Find where the given text appears and provide that cell's center as (x, y) coordinate. 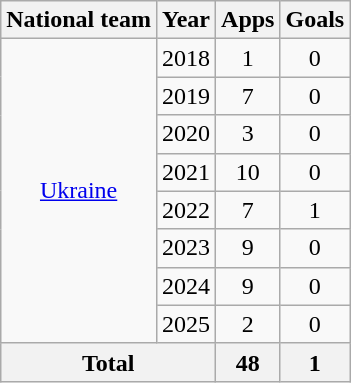
3 (248, 134)
Goals (315, 20)
2 (248, 324)
Ukraine (79, 191)
2024 (186, 286)
2023 (186, 248)
10 (248, 172)
2020 (186, 134)
Total (108, 362)
2019 (186, 96)
Year (186, 20)
2022 (186, 210)
National team (79, 20)
2025 (186, 324)
48 (248, 362)
Apps (248, 20)
2018 (186, 58)
2021 (186, 172)
